Determine the (X, Y) coordinate at the center of the cell enclosing the given text.  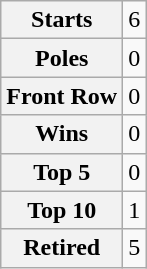
Poles (62, 58)
Wins (62, 134)
Retired (62, 248)
Top 5 (62, 172)
1 (134, 210)
5 (134, 248)
Top 10 (62, 210)
6 (134, 20)
Front Row (62, 96)
Starts (62, 20)
